Capture the cell that displays the provided text and extract its [x, y] central coordinate. 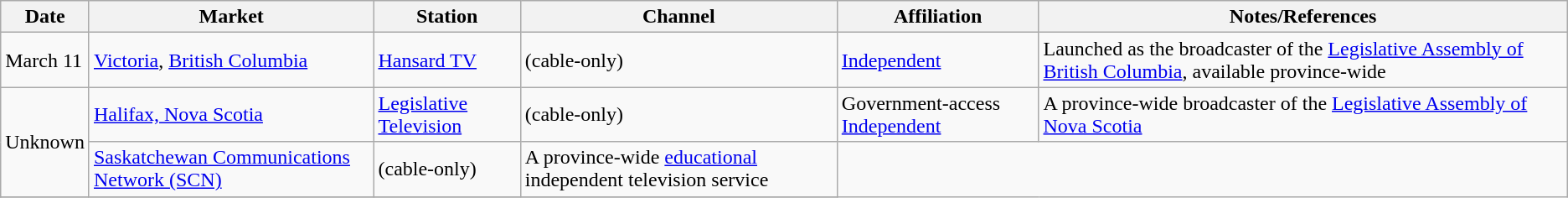
Market [231, 17]
Halifax, Nova Scotia [231, 114]
Government-access Independent [938, 114]
Channel [678, 17]
Date [45, 17]
A province-wide broadcaster of the Legislative Assembly of Nova Scotia [1303, 114]
Independent [938, 60]
Affiliation [938, 17]
Victoria, British Columbia [231, 60]
A province-wide educational independent television service [678, 169]
Notes/References [1303, 17]
Station [447, 17]
Launched as the broadcaster of the Legislative Assembly of British Columbia, available province-wide [1303, 60]
Hansard TV [447, 60]
Saskatchewan Communications Network (SCN) [231, 169]
Unknown [45, 142]
March 11 [45, 60]
Legislative Television [447, 114]
